Detect which cell encompasses the target text, then output its [x, y] center coordinate. 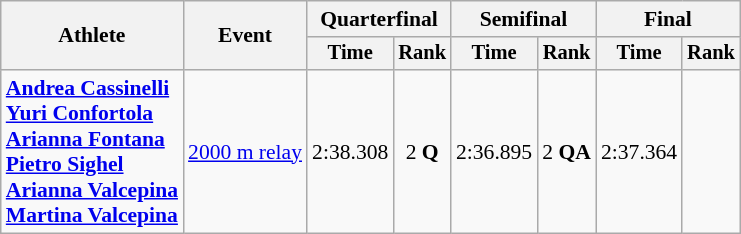
2000 m relay [245, 152]
2:37.364 [639, 152]
2:38.308 [350, 152]
Final [668, 19]
Athlete [92, 36]
2 Q [422, 152]
2:36.895 [494, 152]
Andrea CassinelliYuri ConfortolaArianna FontanaPietro SighelArianna ValcepinaMartina Valcepina [92, 152]
2 QA [566, 152]
Semifinal [524, 19]
Event [245, 36]
Quarterfinal [379, 19]
